Capture the cell that displays the provided text and extract its [x, y] central coordinate. 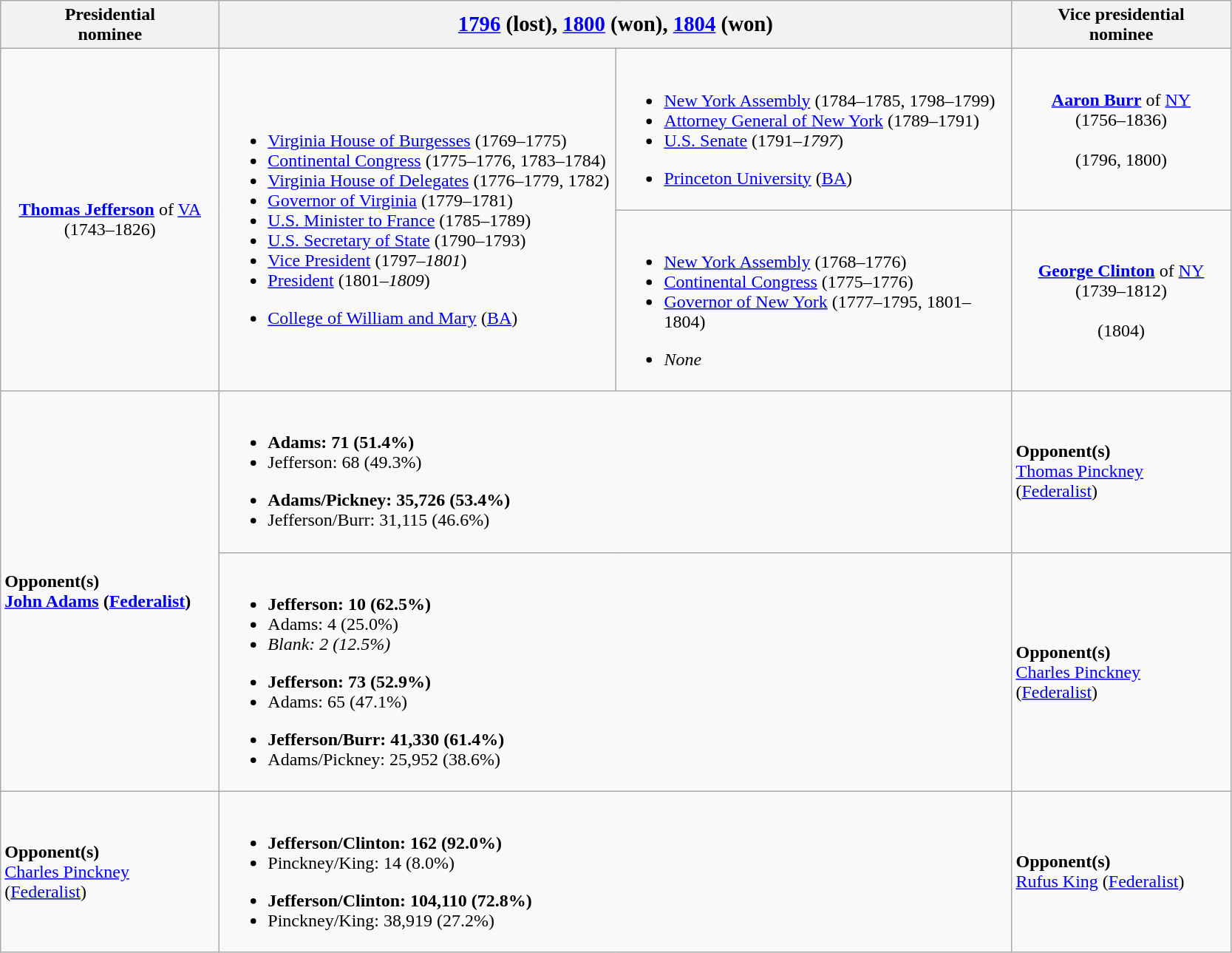
Vice presidentialnominee [1121, 25]
1796 (lost), 1800 (won), 1804 (won) [616, 25]
Aaron Burr of NY(1756–1836)(1796, 1800) [1121, 129]
Opponent(s)Rufus King (Federalist) [1121, 872]
Opponent(s)Thomas Pinckney (Federalist) [1121, 472]
New York Assembly (1768–1776)Continental Congress (1775–1776)Governor of New York (1777–1795, 1801–1804)None [814, 300]
Adams: 71 (51.4%)Jefferson: 68 (49.3%)Adams/Pickney: 35,726 (53.4%)Jefferson/Burr: 31,115 (46.6%) [616, 472]
Presidentialnominee [110, 25]
Jefferson/Clinton: 162 (92.0%)Pinckney/King: 14 (8.0%)Jefferson/Clinton: 104,110 (72.8%)Pinckney/King: 38,919 (27.2%) [616, 872]
New York Assembly (1784–1785, 1798–1799)Attorney General of New York (1789–1791)U.S. Senate (1791–1797)Princeton University (BA) [814, 129]
George Clinton of NY(1739–1812)(1804) [1121, 300]
Opponent(s)John Adams (Federalist) [110, 591]
Thomas Jefferson of VA(1743–1826) [110, 220]
